Provide the (x, y) coordinate of the cell's center where the given text is located.  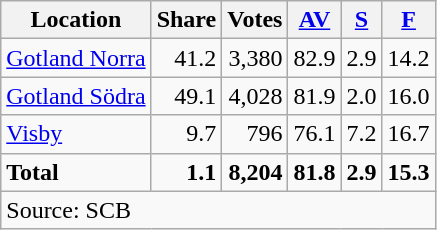
81.8 (314, 172)
Source: SCB (218, 210)
Votes (255, 20)
14.2 (408, 58)
81.9 (314, 96)
9.7 (186, 134)
41.2 (186, 58)
4,028 (255, 96)
1.1 (186, 172)
Share (186, 20)
3,380 (255, 58)
76.1 (314, 134)
7.2 (362, 134)
82.9 (314, 58)
Visby (76, 134)
F (408, 20)
Total (76, 172)
16.0 (408, 96)
49.1 (186, 96)
Location (76, 20)
AV (314, 20)
796 (255, 134)
15.3 (408, 172)
16.7 (408, 134)
S (362, 20)
8,204 (255, 172)
2.0 (362, 96)
Gotland Södra (76, 96)
Gotland Norra (76, 58)
